Pinpoint the cell where the given text exists, returning its [X, Y] midpoint coordinate. 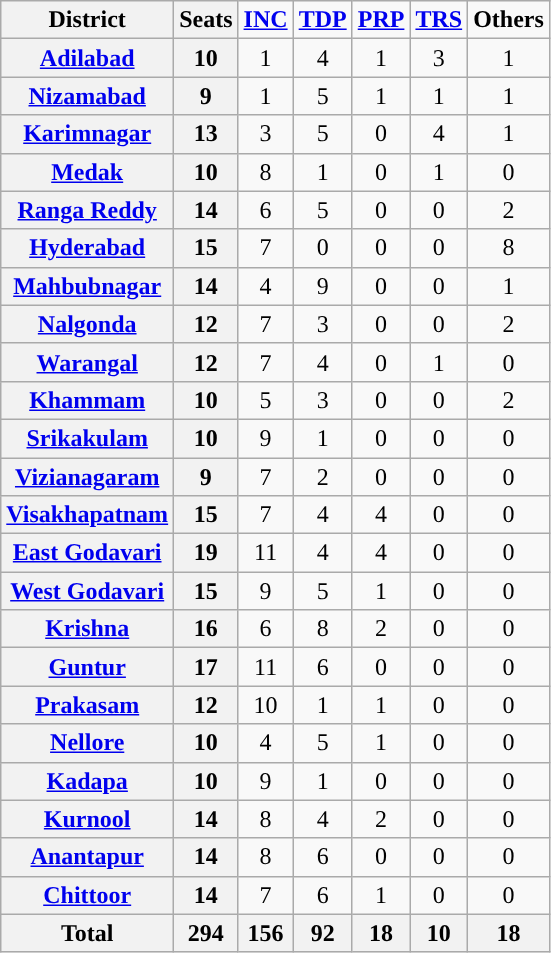
Anantapur [88, 857]
Mahbubnagar [88, 286]
Adilabad [88, 58]
19 [206, 553]
Karimnagar [88, 134]
Krishna [88, 629]
Total [88, 933]
Chittoor [88, 895]
Prakasam [88, 705]
294 [206, 933]
Warangal [88, 362]
East Godavari [88, 553]
TDP [322, 20]
Visakhapatnam [88, 515]
PRP [381, 20]
Medak [88, 172]
Nizamabad [88, 96]
Kurnool [88, 819]
92 [322, 933]
Ranga Reddy [88, 210]
16 [206, 629]
District [88, 20]
Others [509, 20]
156 [266, 933]
West Godavari [88, 591]
Nalgonda [88, 324]
Vizianagaram [88, 477]
Nellore [88, 743]
Hyderabad [88, 248]
Seats [206, 20]
INC [266, 20]
17 [206, 667]
13 [206, 134]
Srikakulam [88, 438]
Khammam [88, 400]
Kadapa [88, 781]
TRS [439, 20]
Guntur [88, 667]
